Output the (x, y) coordinate of the center of the cell containing the given text.  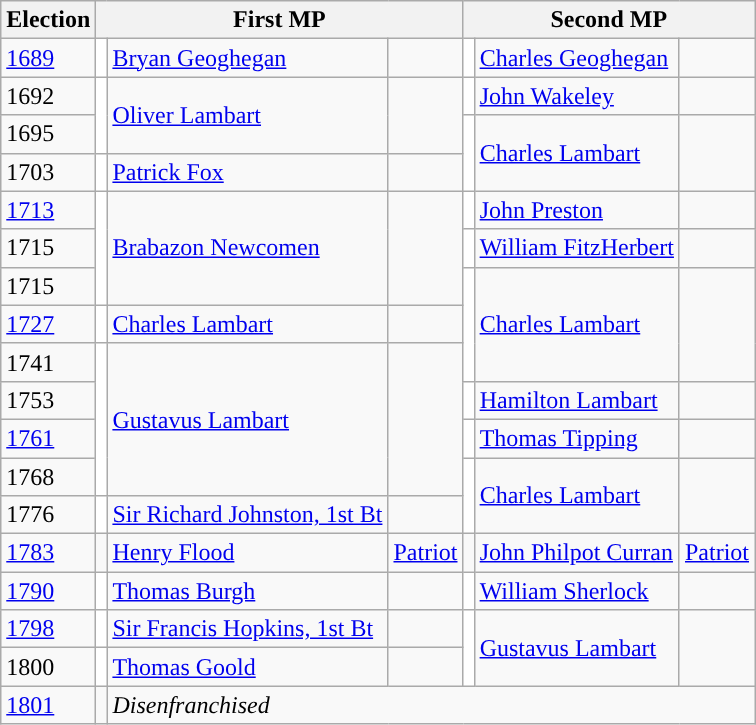
1713 (48, 210)
Charles Geoghegan (576, 58)
First MP (280, 20)
1753 (48, 400)
1800 (48, 667)
1783 (48, 553)
1727 (48, 324)
John Philpot Curran (576, 553)
1761 (48, 438)
Thomas Goold (248, 667)
Oliver Lambart (248, 115)
1801 (48, 705)
1703 (48, 172)
William Sherlock (576, 591)
Election (48, 20)
Patrick Fox (248, 172)
John Preston (576, 210)
Bryan Geoghegan (248, 58)
Disenfranchised (431, 705)
1689 (48, 58)
Second MP (609, 20)
John Wakeley (576, 96)
1798 (48, 629)
William FitzHerbert (576, 248)
1741 (48, 362)
Brabazon Newcomen (248, 248)
Thomas Tipping (576, 438)
1776 (48, 515)
Thomas Burgh (248, 591)
Sir Francis Hopkins, 1st Bt (248, 629)
1692 (48, 96)
Henry Flood (248, 553)
1768 (48, 477)
Hamilton Lambart (576, 400)
1790 (48, 591)
Sir Richard Johnston, 1st Bt (248, 515)
1695 (48, 134)
